Identify which cell holds the provided text, then report its [X, Y] central coordinate. 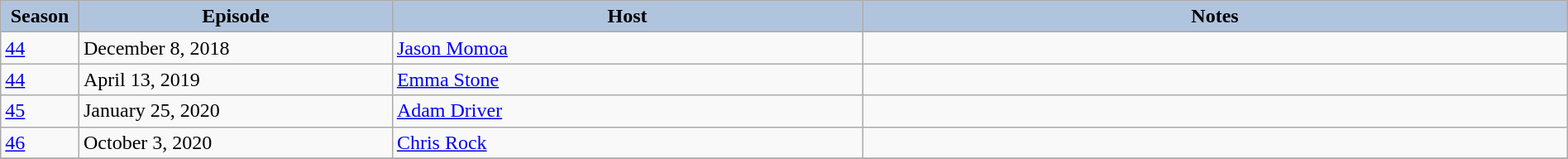
Season [40, 17]
January 25, 2020 [235, 111]
Jason Momoa [627, 48]
Notes [1216, 17]
Chris Rock [627, 142]
45 [40, 111]
Emma Stone [627, 79]
October 3, 2020 [235, 142]
Adam Driver [627, 111]
April 13, 2019 [235, 79]
Episode [235, 17]
December 8, 2018 [235, 48]
Host [627, 17]
46 [40, 142]
